From the cell containing the given text, extract its center point as (X, Y) coordinate. 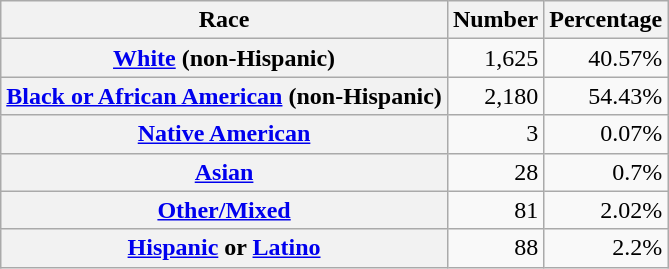
28 (495, 172)
0.7% (606, 172)
3 (495, 134)
0.07% (606, 134)
Black or African American (non-Hispanic) (224, 96)
2.2% (606, 248)
Native American (224, 134)
Hispanic or Latino (224, 248)
81 (495, 210)
Asian (224, 172)
Number (495, 20)
54.43% (606, 96)
Other/Mixed (224, 210)
88 (495, 248)
2,180 (495, 96)
White (non-Hispanic) (224, 58)
1,625 (495, 58)
2.02% (606, 210)
40.57% (606, 58)
Percentage (606, 20)
Race (224, 20)
